Locate the cell with the specified text and output its [X, Y] center coordinate. 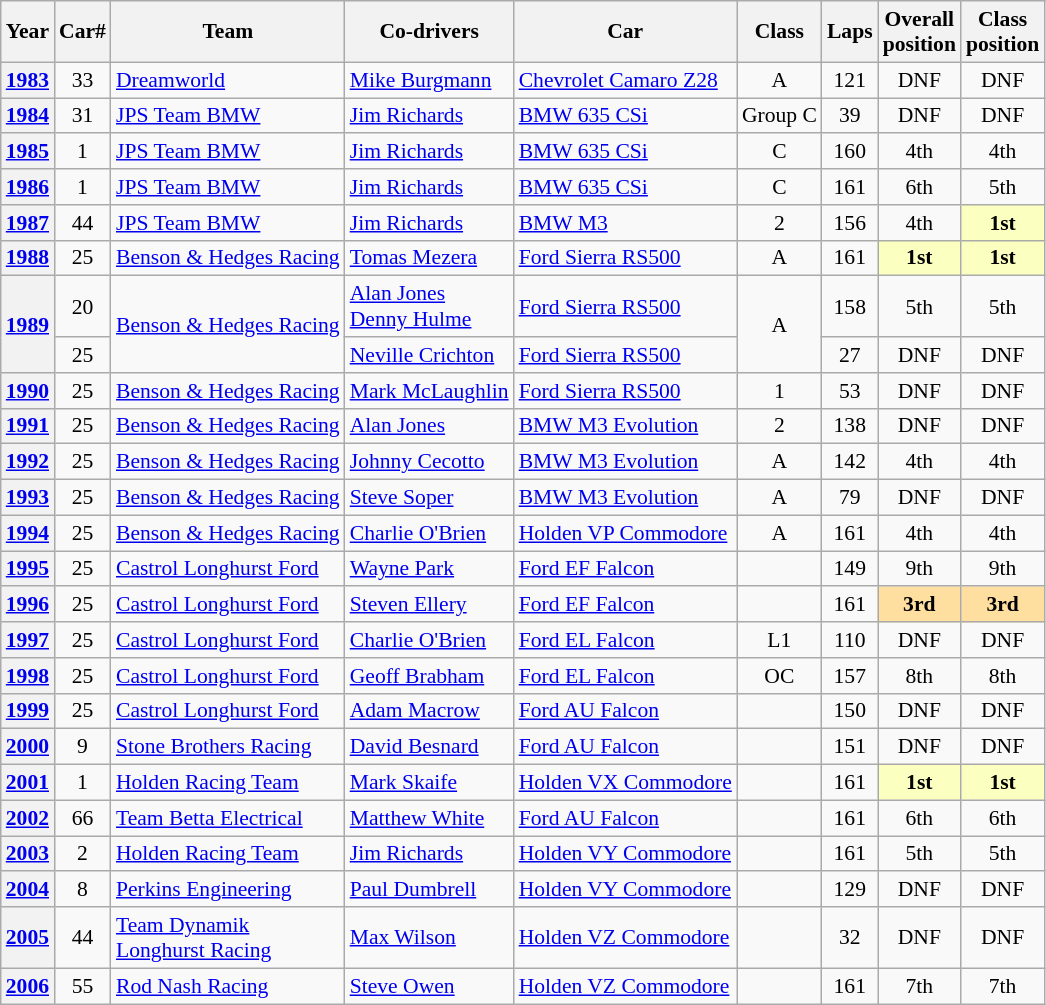
79 [850, 498]
Holden VP Commodore [626, 533]
2002 [28, 818]
Steven Ellery [430, 605]
Stone Brothers Racing [228, 747]
31 [82, 116]
33 [82, 80]
1998 [28, 676]
Steve Owen [430, 986]
32 [850, 938]
1993 [28, 498]
Chevrolet Camaro Z28 [626, 80]
39 [850, 116]
151 [850, 747]
129 [850, 890]
Holden VX Commodore [626, 783]
156 [850, 223]
1991 [28, 426]
Rod Nash Racing [228, 986]
1990 [28, 391]
Alan Jones [430, 426]
1999 [28, 711]
David Besnard [430, 747]
55 [82, 986]
2001 [28, 783]
Class [780, 32]
1992 [28, 462]
Team Dynamik Longhurst Racing [228, 938]
Overallposition [920, 32]
Alan Jones Denny Hulme [430, 306]
160 [850, 152]
Perkins Engineering [228, 890]
Johnny Cecotto [430, 462]
9 [82, 747]
121 [850, 80]
Classposition [1002, 32]
Max Wilson [430, 938]
2006 [28, 986]
Wayne Park [430, 569]
158 [850, 306]
1985 [28, 152]
Adam Macrow [430, 711]
8 [82, 890]
27 [850, 355]
142 [850, 462]
Matthew White [430, 818]
150 [850, 711]
1984 [28, 116]
OC [780, 676]
Geoff Brabham [430, 676]
Car [626, 32]
2005 [28, 938]
1983 [28, 80]
Tomas Mezera [430, 258]
1989 [28, 324]
L1 [780, 640]
Group C [780, 116]
Co-drivers [430, 32]
1996 [28, 605]
1994 [28, 533]
149 [850, 569]
53 [850, 391]
20 [82, 306]
110 [850, 640]
Mark Skaife [430, 783]
Mike Burgmann [430, 80]
Laps [850, 32]
Team [228, 32]
66 [82, 818]
Steve Soper [430, 498]
1995 [28, 569]
BMW M3 [626, 223]
138 [850, 426]
2004 [28, 890]
2003 [28, 854]
1986 [28, 187]
157 [850, 676]
1987 [28, 223]
Year [28, 32]
Team Betta Electrical [228, 818]
Neville Crichton [430, 355]
1997 [28, 640]
2000 [28, 747]
Mark McLaughlin [430, 391]
1988 [28, 258]
Car# [82, 32]
Dreamworld [228, 80]
Paul Dumbrell [430, 890]
